Pinpoint the cell where the given text exists, returning its [x, y] midpoint coordinate. 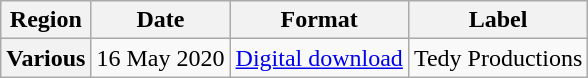
Date [160, 20]
Digital download [319, 58]
Various [46, 58]
16 May 2020 [160, 58]
Format [319, 20]
Tedy Productions [498, 58]
Label [498, 20]
Region [46, 20]
